Extract the (x, y) coordinate from the center of the cell holding the provided text.  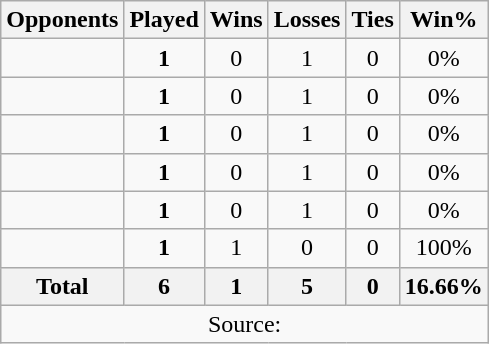
16.66% (444, 286)
5 (307, 286)
Source: (245, 324)
Opponents (62, 20)
Wins (236, 20)
Played (164, 20)
Ties (372, 20)
Win% (444, 20)
Total (62, 286)
Losses (307, 20)
6 (164, 286)
100% (444, 248)
